From the cell containing the given text, extract its center point as [x, y] coordinate. 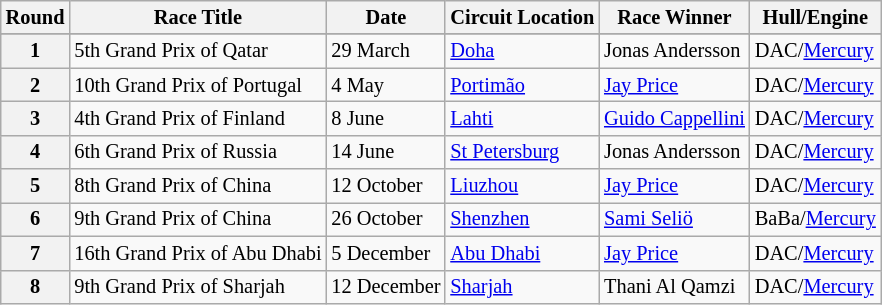
12 October [386, 186]
4 May [386, 85]
3 [36, 118]
4 [36, 152]
Liuzhou [522, 186]
8 June [386, 118]
7 [36, 253]
2 [36, 85]
St Petersburg [522, 152]
Sharjah [522, 287]
Circuit Location [522, 17]
4th Grand Prix of Finland [198, 118]
6 [36, 219]
10th Grand Prix of Portugal [198, 85]
29 March [386, 51]
Sami Seliö [674, 219]
Round [36, 17]
BaBa/Mercury [816, 219]
Abu Dhabi [522, 253]
Shenzhen [522, 219]
Guido Cappellini [674, 118]
8th Grand Prix of China [198, 186]
Hull/Engine [816, 17]
9th Grand Prix of Sharjah [198, 287]
26 October [386, 219]
5 [36, 186]
Portimão [522, 85]
Race Title [198, 17]
8 [36, 287]
16th Grand Prix of Abu Dhabi [198, 253]
1 [36, 51]
Thani Al Qamzi [674, 287]
Doha [522, 51]
5 December [386, 253]
5th Grand Prix of Qatar [198, 51]
Race Winner [674, 17]
14 June [386, 152]
12 December [386, 287]
Date [386, 17]
Lahti [522, 118]
6th Grand Prix of Russia [198, 152]
9th Grand Prix of China [198, 219]
